Detect which cell encompasses the target text, then output its [x, y] center coordinate. 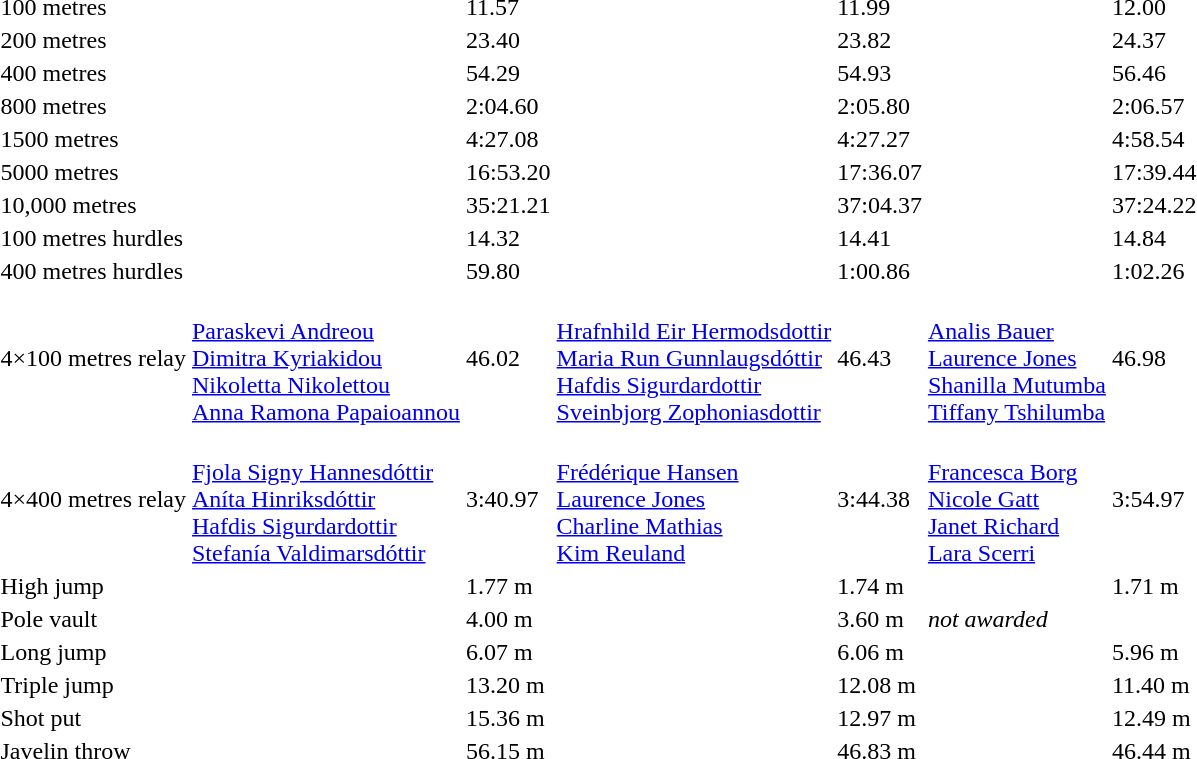
not awarded [1016, 619]
12.08 m [880, 685]
12.97 m [880, 718]
16:53.20 [508, 172]
17:36.07 [880, 172]
4.00 m [508, 619]
46.43 [880, 358]
2:05.80 [880, 106]
54.93 [880, 73]
23.40 [508, 40]
13.20 m [508, 685]
Fjola Signy HannesdóttirAníta HinriksdóttirHafdis SigurdardottirStefanía Valdimarsdóttir [326, 499]
4:27.27 [880, 139]
4:27.08 [508, 139]
46.02 [508, 358]
14.41 [880, 238]
59.80 [508, 271]
Paraskevi AndreouDimitra KyriakidouNikoletta NikolettouAnna Ramona Papaioannou [326, 358]
1.74 m [880, 586]
1:00.86 [880, 271]
2:04.60 [508, 106]
Hrafnhild Eir HermodsdottirMaria Run GunnlaugsdóttirHafdis SigurdardottirSveinbjorg Zophoniasdottir [694, 358]
Francesca BorgNicole GattJanet RichardLara Scerri [1016, 499]
Frédérique HansenLaurence JonesCharline MathiasKim Reuland [694, 499]
Analis BauerLaurence JonesShanilla MutumbaTiffany Tshilumba [1016, 358]
3.60 m [880, 619]
35:21.21 [508, 205]
1.77 m [508, 586]
54.29 [508, 73]
14.32 [508, 238]
6.07 m [508, 652]
15.36 m [508, 718]
37:04.37 [880, 205]
3:44.38 [880, 499]
23.82 [880, 40]
3:40.97 [508, 499]
6.06 m [880, 652]
